Return the (x, y) coordinate for the center point of the cell that contains the specified text.  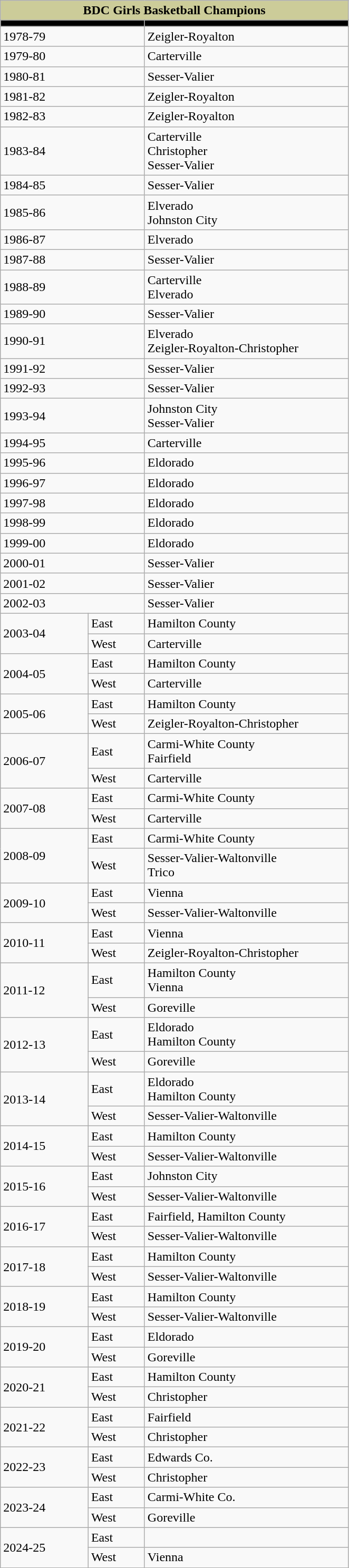
1980-81 (73, 76)
1999-00 (73, 543)
2009-10 (44, 903)
2007-08 (44, 808)
1996-97 (73, 483)
1992-93 (73, 389)
1987-88 (73, 259)
2016-17 (44, 1226)
Elverado Zeigler-Royalton-Christopher (246, 342)
1994-95 (73, 443)
Carterville Elverado (246, 287)
BDC Girls Basketball Champions (174, 11)
2013-14 (44, 1099)
Carmi-White Co. (246, 1497)
1988-89 (73, 287)
1993-94 (73, 415)
2019-20 (44, 1347)
2021-22 (44, 1427)
2018-19 (44, 1306)
1981-82 (73, 96)
1978-79 (73, 36)
Carterville Christopher Sesser-Valier (246, 151)
Fairfield (246, 1417)
1986-87 (73, 239)
Elverado Johnston City (246, 212)
1984-85 (73, 185)
2017-18 (44, 1266)
2024-25 (44, 1547)
1998-99 (73, 523)
1982-83 (73, 117)
Elverado (246, 239)
1979-80 (73, 56)
Johnston City (246, 1176)
1995-96 (73, 463)
2020-21 (44, 1387)
1990-91 (73, 342)
1985-86 (73, 212)
1989-90 (73, 314)
Edwards Co. (246, 1457)
2011-12 (44, 990)
2002-03 (73, 603)
2014-15 (44, 1146)
Hamilton County Vienna (246, 980)
1997-98 (73, 503)
Fairfield, Hamilton County (246, 1216)
1991-92 (73, 369)
2023-24 (44, 1507)
Johnston City Sesser-Valier (246, 415)
Carmi-White County Fairfield (246, 751)
2012-13 (44, 1045)
2006-07 (44, 761)
2004-05 (44, 674)
2008-09 (44, 855)
2015-16 (44, 1186)
2000-01 (73, 563)
Sesser-Valier-Waltonville Trico (246, 866)
2010-11 (44, 943)
1983-84 (73, 151)
2022-23 (44, 1467)
2005-06 (44, 714)
2001-02 (73, 583)
2003-04 (44, 633)
